Detect which cell encompasses the target text, then output its [x, y] center coordinate. 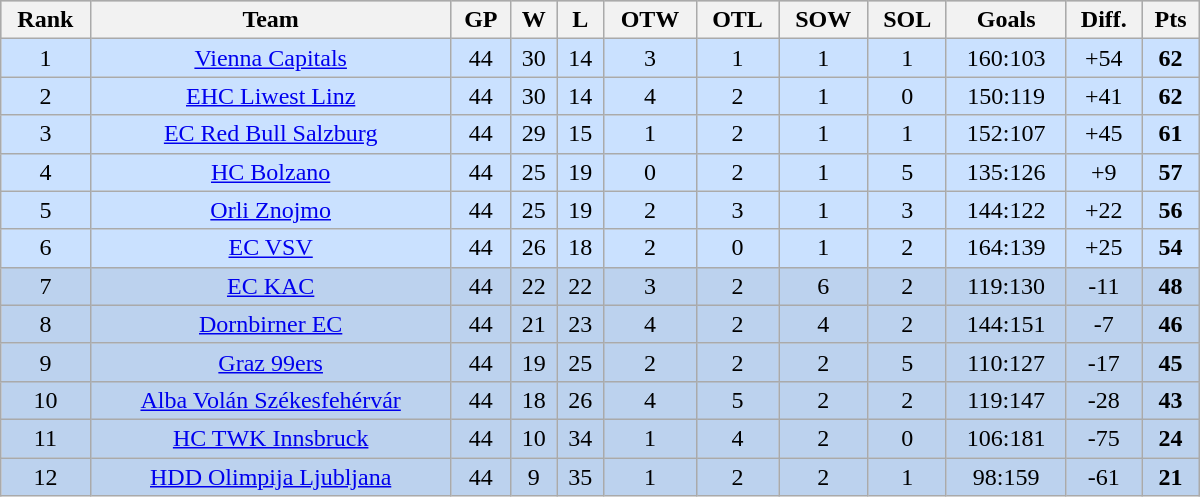
150:119 [1006, 96]
56 [1170, 210]
119:130 [1006, 286]
+22 [1104, 210]
Diff. [1104, 20]
46 [1170, 324]
8 [46, 324]
OTW [650, 20]
Vienna Capitals [270, 58]
+45 [1104, 134]
-11 [1104, 286]
-28 [1104, 400]
EC Red Bull Salzburg [270, 134]
-17 [1104, 362]
144:151 [1006, 324]
61 [1170, 134]
29 [534, 134]
OTL [737, 20]
98:159 [1006, 477]
Team [270, 20]
SOW [824, 20]
34 [580, 438]
54 [1170, 248]
160:103 [1006, 58]
43 [1170, 400]
EC VSV [270, 248]
-61 [1104, 477]
EC KAC [270, 286]
24 [1170, 438]
110:127 [1006, 362]
152:107 [1006, 134]
W [534, 20]
Pts [1170, 20]
EHC Liwest Linz [270, 96]
HC Bolzano [270, 172]
HC TWK Innsbruck [270, 438]
48 [1170, 286]
GP [480, 20]
11 [46, 438]
Alba Volán Székesfehérvár [270, 400]
+9 [1104, 172]
119:147 [1006, 400]
45 [1170, 362]
35 [580, 477]
L [580, 20]
Rank [46, 20]
164:139 [1006, 248]
+25 [1104, 248]
HDD Olimpija Ljubljana [270, 477]
106:181 [1006, 438]
Orli Znojmo [270, 210]
-7 [1104, 324]
-75 [1104, 438]
135:126 [1006, 172]
+54 [1104, 58]
144:122 [1006, 210]
SOL [908, 20]
Goals [1006, 20]
Graz 99ers [270, 362]
23 [580, 324]
7 [46, 286]
12 [46, 477]
57 [1170, 172]
15 [580, 134]
Dornbirner EC [270, 324]
+41 [1104, 96]
